For the text-containing cell, return its midpoint in [x, y] coordinate format. 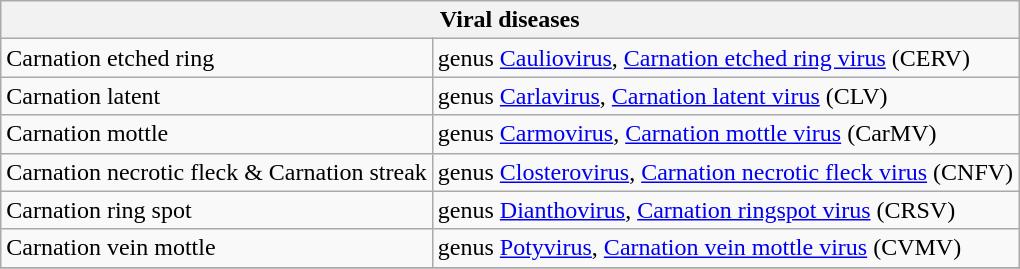
genus Potyvirus, Carnation vein mottle virus (CVMV) [725, 248]
Carnation etched ring [217, 58]
genus Carlavirus, Carnation latent virus (CLV) [725, 96]
Carnation latent [217, 96]
Carnation vein mottle [217, 248]
Carnation ring spot [217, 210]
Carnation necrotic fleck & Carnation streak [217, 172]
genus Cauliovirus, Carnation etched ring virus (CERV) [725, 58]
genus Dianthovirus, Carnation ringspot virus (CRSV) [725, 210]
Viral diseases [510, 20]
genus Closterovirus, Carnation necrotic fleck virus (CNFV) [725, 172]
genus Carmovirus, Carnation mottle virus (CarMV) [725, 134]
Carnation mottle [217, 134]
